Search for the cell housing the specified text and yield its (X, Y) center coordinate. 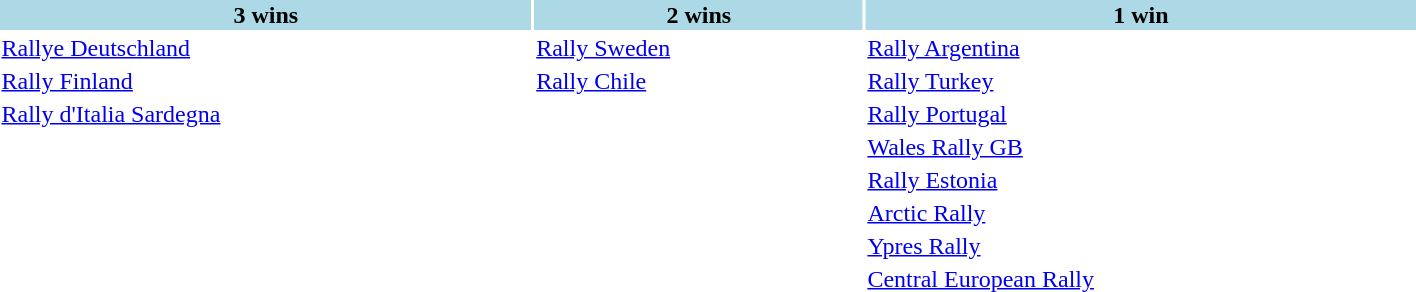
Rally Argentina (1141, 48)
Rally Estonia (1141, 180)
Rally d'Italia Sardegna (266, 114)
Rally Turkey (1141, 81)
Rally Chile (699, 81)
3 wins (266, 15)
Wales Rally GB (1141, 147)
1 win (1141, 15)
Ypres Rally (1141, 246)
Rally Finland (266, 81)
Rallye Deutschland (266, 48)
Rally Portugal (1141, 114)
Arctic Rally (1141, 213)
2 wins (699, 15)
Rally Sweden (699, 48)
